Detect which cell encompasses the target text, then output its (x, y) center coordinate. 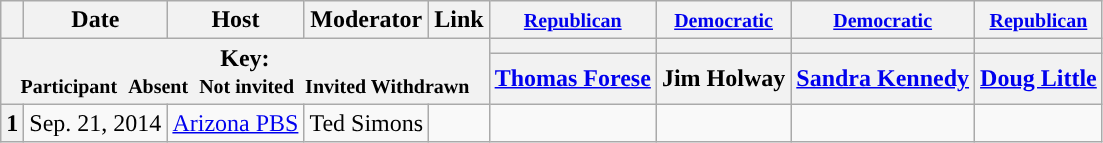
Jim Holway (723, 78)
Sandra Kennedy (883, 78)
Thomas Forese (572, 78)
Host (236, 20)
Moderator (366, 20)
1 (12, 123)
Key: Participant Absent Not invited Invited Withdrawn (245, 72)
Arizona PBS (236, 123)
Ted Simons (366, 123)
Date (96, 20)
Sep. 21, 2014 (96, 123)
Link (459, 20)
Doug Little (1039, 78)
